Extract the (X, Y) coordinate from the center of the cell holding the provided text.  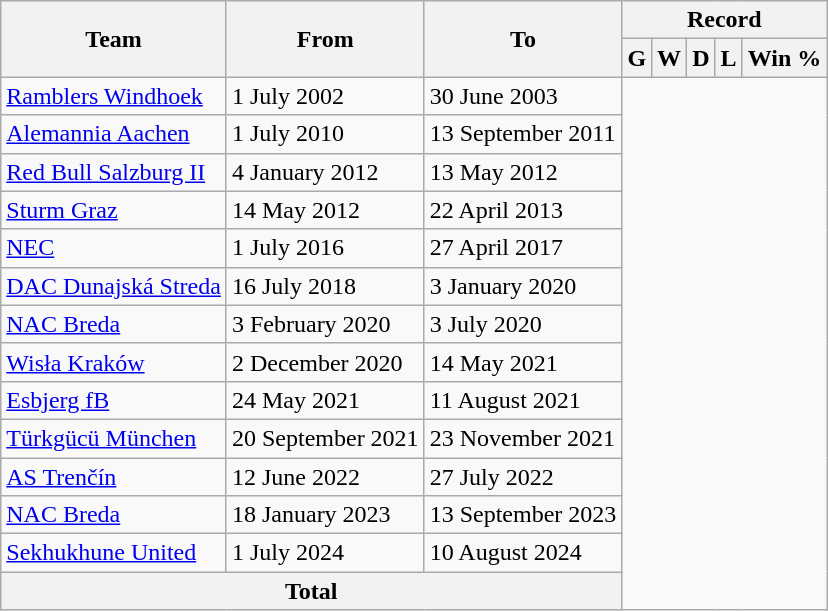
3 July 2020 (523, 324)
12 June 2022 (325, 477)
W (670, 58)
23 November 2021 (523, 438)
27 April 2017 (523, 248)
11 August 2021 (523, 400)
G (637, 58)
30 June 2003 (523, 96)
Total (312, 591)
10 August 2024 (523, 553)
1 July 2002 (325, 96)
Türkgücü München (114, 438)
14 May 2021 (523, 362)
13 September 2011 (523, 134)
13 May 2012 (523, 172)
To (523, 39)
Sekhukhune United (114, 553)
Esbjerg fB (114, 400)
Ramblers Windhoek (114, 96)
22 April 2013 (523, 210)
Sturm Graz (114, 210)
D (701, 58)
Record (724, 20)
1 July 2010 (325, 134)
From (325, 39)
20 September 2021 (325, 438)
NEC (114, 248)
13 September 2023 (523, 515)
1 July 2024 (325, 553)
AS Trenčín (114, 477)
18 January 2023 (325, 515)
27 July 2022 (523, 477)
3 January 2020 (523, 286)
Red Bull Salzburg II (114, 172)
L (728, 58)
Wisła Kraków (114, 362)
2 December 2020 (325, 362)
DAC Dunajská Streda (114, 286)
14 May 2012 (325, 210)
1 July 2016 (325, 248)
4 January 2012 (325, 172)
Alemannia Aachen (114, 134)
16 July 2018 (325, 286)
24 May 2021 (325, 400)
3 February 2020 (325, 324)
Team (114, 39)
Win % (784, 58)
